Scan for the cell matching the given text and deliver its (X, Y) coordinate at center. 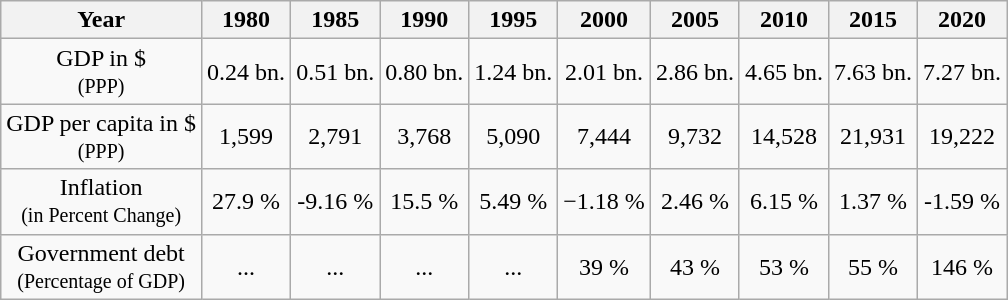
7,444 (604, 136)
Year (102, 20)
7.27 bn. (962, 72)
1985 (336, 20)
1995 (514, 20)
1.24 bn. (514, 72)
3,768 (424, 136)
2000 (604, 20)
1,599 (246, 136)
5,090 (514, 136)
15.5 % (424, 202)
Government debt(Percentage of GDP) (102, 266)
55 % (874, 266)
GDP in $(PPP) (102, 72)
9,732 (694, 136)
2015 (874, 20)
14,528 (784, 136)
GDP per capita in $(PPP) (102, 136)
7.63 bn. (874, 72)
2020 (962, 20)
5.49 % (514, 202)
2.01 bn. (604, 72)
-1.59 % (962, 202)
2005 (694, 20)
−1.18 % (604, 202)
1.37 % (874, 202)
21,931 (874, 136)
1980 (246, 20)
2.86 bn. (694, 72)
19,222 (962, 136)
0.80 bn. (424, 72)
1990 (424, 20)
2,791 (336, 136)
27.9 % (246, 202)
-9.16 % (336, 202)
Inflation(in Percent Change) (102, 202)
43 % (694, 266)
2.46 % (694, 202)
39 % (604, 266)
53 % (784, 266)
2010 (784, 20)
0.24 bn. (246, 72)
6.15 % (784, 202)
146 % (962, 266)
0.51 bn. (336, 72)
4.65 bn. (784, 72)
